Extract the (X, Y) coordinate from the center of the cell holding the provided text.  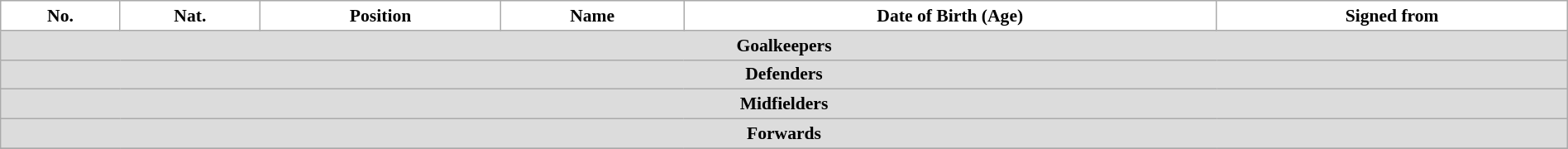
No. (60, 16)
Midfielders (784, 104)
Defenders (784, 74)
Goalkeepers (784, 46)
Position (380, 16)
Name (592, 16)
Signed from (1392, 16)
Nat. (190, 16)
Forwards (784, 134)
Date of Birth (Age) (950, 16)
